Return the (X, Y) coordinate for the center point of the cell that contains the specified text.  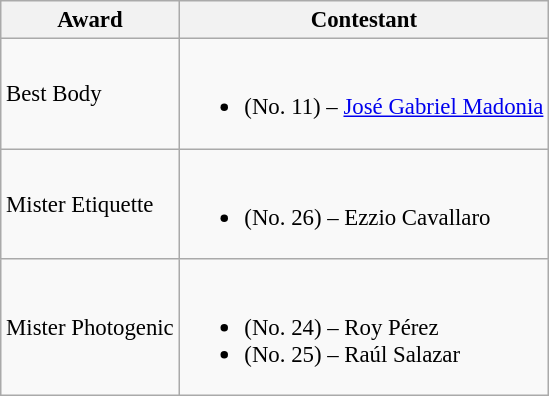
Best Body (90, 94)
(No. 26) – Ezzio Cavallaro (364, 204)
(No. 11) – José Gabriel Madonia (364, 94)
Mister Photogenic (90, 328)
Contestant (364, 20)
Mister Etiquette (90, 204)
(No. 24) – Roy Pérez(No. 25) – Raúl Salazar (364, 328)
Award (90, 20)
